Search for the cell housing the specified text and yield its [x, y] center coordinate. 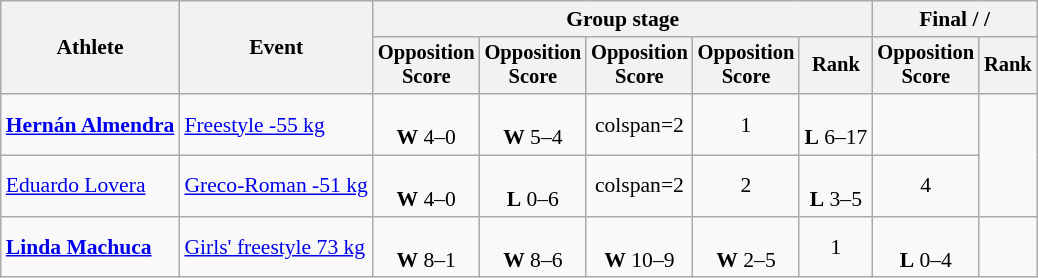
Greco-Roman -51 kg [276, 186]
Girls' freestyle 73 kg [276, 248]
L 0–6 [534, 186]
L 0–4 [926, 248]
Freestyle -55 kg [276, 124]
W 8–1 [426, 248]
W 5–4 [534, 124]
Final / / [954, 19]
W 2–5 [746, 248]
Athlete [90, 48]
Event [276, 48]
Group stage [623, 19]
W 10–9 [640, 248]
2 [746, 186]
Linda Machuca [90, 248]
Hernán Almendra [90, 124]
L 3–5 [836, 186]
W 8–6 [534, 248]
L 6–17 [836, 124]
Eduardo Lovera [90, 186]
4 [926, 186]
